Extract the (x, y) coordinate from the center of the cell holding the provided text.  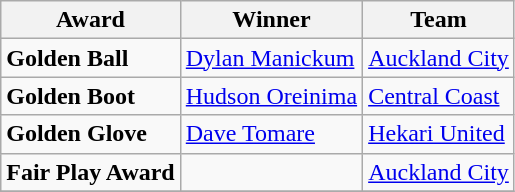
Dave Tomare (271, 134)
Central Coast (439, 96)
Award (91, 20)
Team (439, 20)
Golden Boot (91, 96)
Golden Ball (91, 58)
Hekari United (439, 134)
Fair Play Award (91, 172)
Hudson Oreinima (271, 96)
Winner (271, 20)
Dylan Manickum (271, 58)
Golden Glove (91, 134)
